Detect which cell encompasses the target text, then output its (X, Y) center coordinate. 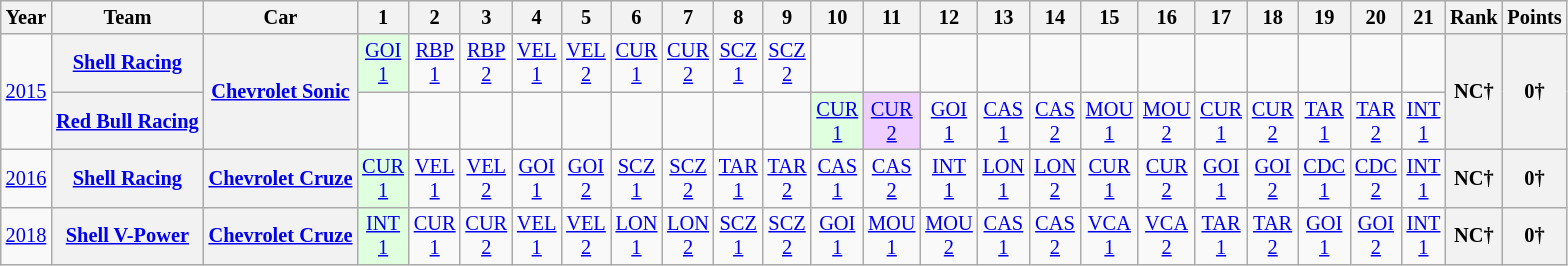
3 (486, 17)
Rank (1474, 17)
4 (536, 17)
Points (1535, 17)
Chevrolet Sonic (281, 92)
2015 (26, 92)
21 (1424, 17)
RBP1 (435, 63)
CDC2 (1376, 178)
Car (281, 17)
VCA1 (1110, 236)
13 (1004, 17)
Year (26, 17)
VCA2 (1166, 236)
RBP2 (486, 63)
8 (738, 17)
10 (837, 17)
Shell V-Power (127, 236)
2018 (26, 236)
CDC1 (1324, 178)
19 (1324, 17)
14 (1055, 17)
7 (688, 17)
18 (1273, 17)
20 (1376, 17)
17 (1221, 17)
5 (586, 17)
9 (788, 17)
Team (127, 17)
11 (892, 17)
6 (637, 17)
2 (435, 17)
2016 (26, 178)
15 (1110, 17)
Red Bull Racing (127, 121)
1 (383, 17)
12 (948, 17)
16 (1166, 17)
